Identify which cell holds the provided text, then report its (X, Y) central coordinate. 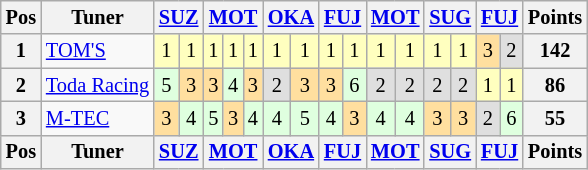
142 (555, 51)
55 (555, 118)
Toda Racing (98, 85)
TOM'S (98, 51)
86 (555, 85)
M-TEC (98, 118)
